Locate the cell with the specified text and output its (x, y) center coordinate. 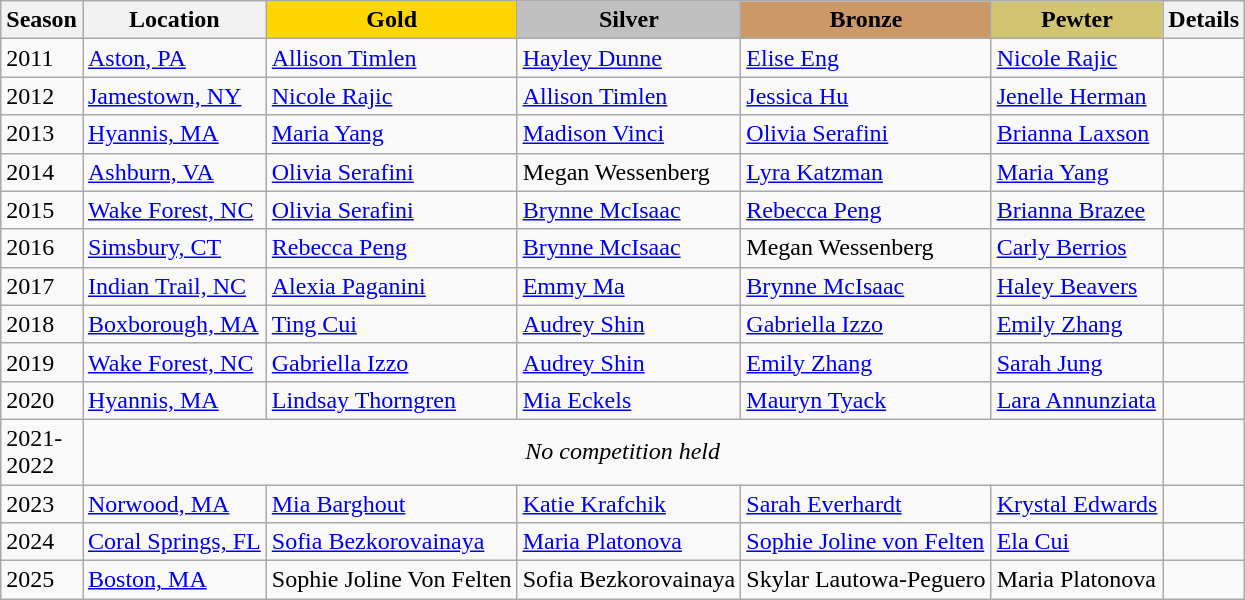
2011 (42, 58)
Bronze (866, 20)
Ting Cui (392, 324)
Boston, MA (174, 580)
Details (1204, 20)
Sarah Everhardt (866, 503)
Norwood, MA (174, 503)
Season (42, 20)
Brianna Brazee (1077, 210)
Haley Beavers (1077, 286)
Aston, PA (174, 58)
Sophie Joline von Felten (866, 542)
2024 (42, 542)
Madison Vinci (629, 134)
Mauryn Tyack (866, 400)
Mia Barghout (392, 503)
Lindsay Thorngren (392, 400)
2016 (42, 248)
Boxborough, MA (174, 324)
Ashburn, VA (174, 172)
Alexia Paganini (392, 286)
Sophie Joline Von Felten (392, 580)
2017 (42, 286)
Coral Springs, FL (174, 542)
Gold (392, 20)
Katie Krafchik (629, 503)
2023 (42, 503)
Silver (629, 20)
Simsbury, CT (174, 248)
Elise Eng (866, 58)
Lara Annunziata (1077, 400)
2021- 2022 (42, 452)
Location (174, 20)
2019 (42, 362)
No competition held (622, 452)
Krystal Edwards (1077, 503)
2015 (42, 210)
Ela Cui (1077, 542)
Mia Eckels (629, 400)
2020 (42, 400)
2012 (42, 96)
Lyra Katzman (866, 172)
Hayley Dunne (629, 58)
2014 (42, 172)
2013 (42, 134)
Jamestown, NY (174, 96)
Emmy Ma (629, 286)
Skylar Lautowa-Peguero (866, 580)
Carly Berrios (1077, 248)
Brianna Laxson (1077, 134)
Sarah Jung (1077, 362)
2025 (42, 580)
2018 (42, 324)
Indian Trail, NC (174, 286)
Jenelle Herman (1077, 96)
Pewter (1077, 20)
Jessica Hu (866, 96)
